From the cell containing the given text, extract its center point as [x, y] coordinate. 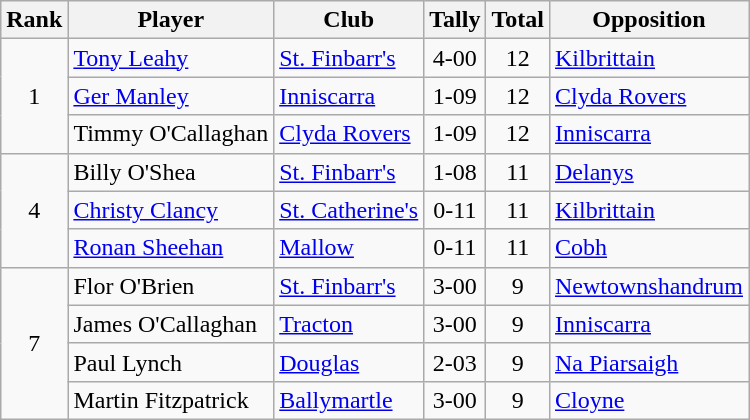
Ronan Sheehan [171, 248]
Tracton [349, 324]
Total [518, 20]
Martin Fitzpatrick [171, 400]
Tally [455, 20]
Delanys [648, 172]
Cloyne [648, 400]
Opposition [648, 20]
Rank [34, 20]
Ger Manley [171, 96]
1-08 [455, 172]
Na Piarsaigh [648, 362]
7 [34, 343]
2-03 [455, 362]
1 [34, 96]
Ballymartle [349, 400]
Club [349, 20]
Tony Leahy [171, 58]
4 [34, 210]
Christy Clancy [171, 210]
Cobh [648, 248]
Newtownshandrum [648, 286]
Flor O'Brien [171, 286]
Timmy O'Callaghan [171, 134]
Mallow [349, 248]
4-00 [455, 58]
St. Catherine's [349, 210]
Douglas [349, 362]
Paul Lynch [171, 362]
Player [171, 20]
James O'Callaghan [171, 324]
Billy O'Shea [171, 172]
